Locate the cell with the specified text and output its [X, Y] center coordinate. 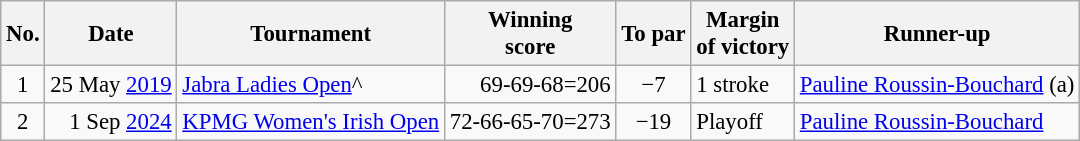
KPMG Women's Irish Open [310, 122]
−19 [654, 122]
72-66-65-70=273 [530, 122]
Jabra Ladies Open^ [310, 85]
2 [23, 122]
No. [23, 34]
1 Sep 2024 [111, 122]
Pauline Roussin-Bouchard (a) [938, 85]
1 stroke [743, 85]
1 [23, 85]
Pauline Roussin-Bouchard [938, 122]
Date [111, 34]
Runner-up [938, 34]
25 May 2019 [111, 85]
−7 [654, 85]
69-69-68=206 [530, 85]
Winningscore [530, 34]
To par [654, 34]
Playoff [743, 122]
Marginof victory [743, 34]
Tournament [310, 34]
